Provide the (x, y) coordinate of the cell's center where the given text is located.  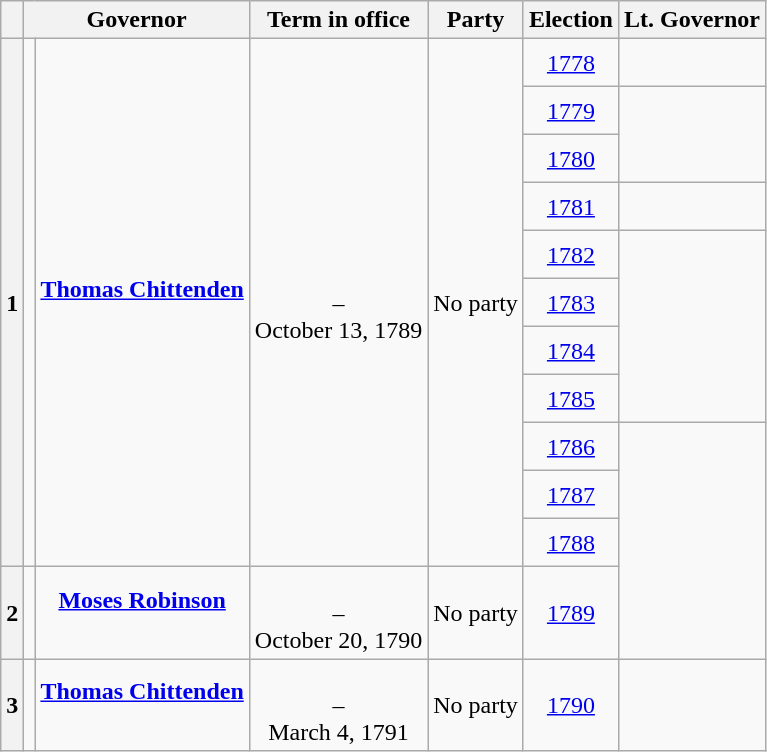
1781 (570, 207)
–October 20, 1790 (338, 613)
1784 (570, 351)
–October 13, 1789 (338, 303)
Moses Robinson (142, 613)
3 (12, 705)
1778 (570, 63)
1786 (570, 447)
1790 (570, 705)
Election (570, 20)
–March 4, 1791 (338, 705)
1780 (570, 159)
1782 (570, 255)
1787 (570, 495)
1779 (570, 111)
Term in office (338, 20)
Lt. Governor (692, 20)
Party (476, 20)
1788 (570, 543)
1789 (570, 613)
Governor (136, 20)
1785 (570, 399)
1783 (570, 303)
1 (12, 303)
2 (12, 613)
